Return (x, y) of the center of cell containing provided text 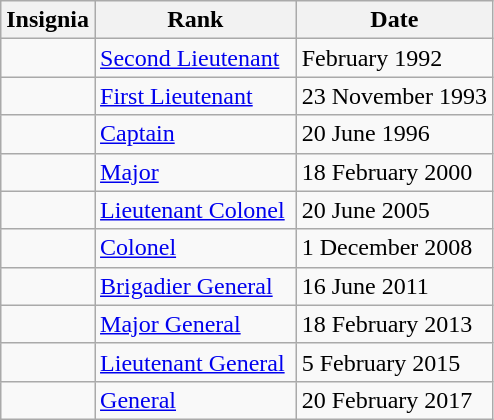
General (196, 400)
Captain (196, 134)
5 February 2015 (394, 362)
20 June 1996 (394, 134)
Major (196, 172)
Major General (196, 324)
Rank (196, 20)
18 February 2013 (394, 324)
Insignia (48, 20)
23 November 1993 (394, 96)
18 February 2000 (394, 172)
Colonel (196, 248)
February 1992 (394, 58)
Lieutenant Colonel (196, 210)
Second Lieutenant (196, 58)
20 June 2005 (394, 210)
Brigadier General (196, 286)
16 June 2011 (394, 286)
First Lieutenant (196, 96)
Lieutenant General (196, 362)
Date (394, 20)
1 December 2008 (394, 248)
20 February 2017 (394, 400)
